Detect which cell encompasses the target text, then output its [x, y] center coordinate. 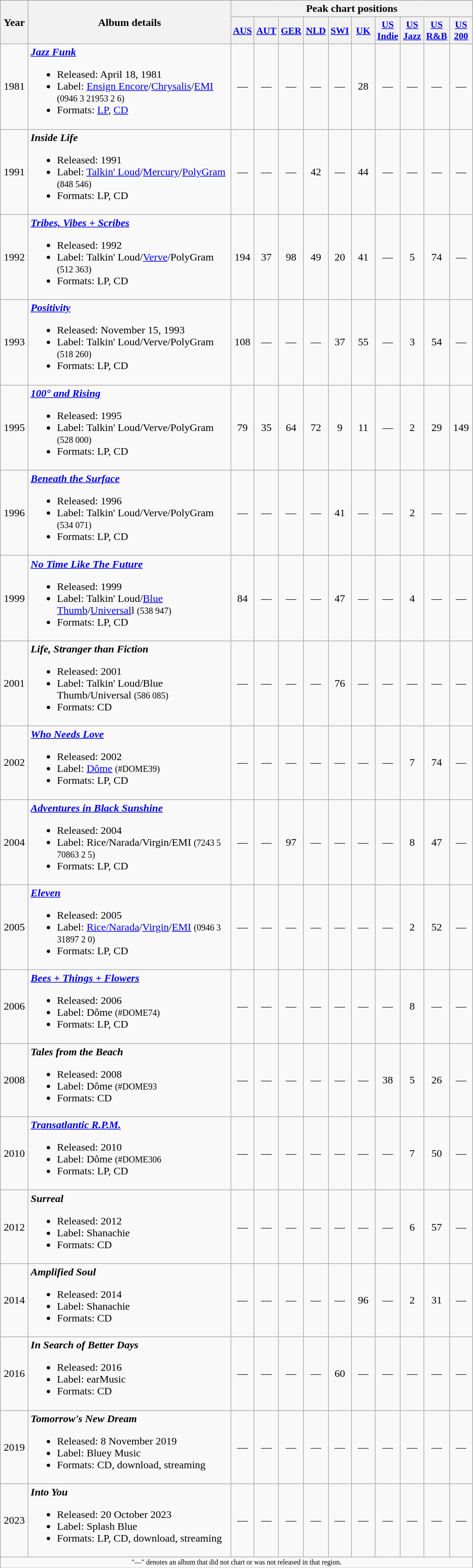
49 [316, 257]
3 [412, 342]
Bees + Things + FlowersReleased: 2006Label: Dôme (#DOME74)Formats: LP, CD [129, 1007]
Album details [129, 22]
AUT [267, 31]
1981 [14, 87]
60 [340, 1373]
38 [388, 1080]
2001 [14, 683]
SWI [340, 31]
2005 [14, 927]
1991 [14, 172]
2016 [14, 1373]
149 [461, 427]
54 [437, 342]
84 [242, 598]
29 [437, 427]
2019 [14, 1447]
2006 [14, 1007]
2023 [14, 1520]
In Search of Better DaysReleased: 2016Label: earMusicFormats: CD [129, 1373]
72 [316, 427]
1993 [14, 342]
US Indie [388, 31]
2012 [14, 1227]
1996 [14, 513]
US Jazz [412, 31]
96 [363, 1300]
ElevenReleased: 2005Label: Rice/Narada/Virgin/EMI (0946 3 31897 2 0)Formats: LP, CD [129, 927]
1999 [14, 598]
98 [291, 257]
Year [14, 22]
Inside LifeReleased: 1991Label: Talkin' Loud/Mercury/PolyGram (848 546)Formats: LP, CD [129, 172]
UK [363, 31]
Tales from the BeachReleased: 2008Label: Dôme (#DOME93Formats: CD [129, 1080]
9 [340, 427]
57 [437, 1227]
1995 [14, 427]
20 [340, 257]
Life, Stranger than FictionReleased: 2001Label: Talkin' Loud/Blue Thumb/Universal (586 085)Formats: CD [129, 683]
2014 [14, 1300]
No Time Like The FutureReleased: 1999Label: Talkin' Loud/Blue Thumb/Universall (538 947)Formats: LP, CD [129, 598]
US 200 [461, 31]
2010 [14, 1154]
52 [437, 927]
108 [242, 342]
26 [437, 1080]
PositivityReleased: November 15, 1993Label: Talkin' Loud/Verve/PolyGram (518 260)Formats: LP, CD [129, 342]
Adventures in Black SunshineReleased: 2004Label: Rice/Narada/Virgin/EMI (7243 5 70863 2 5)Formats: LP, CD [129, 842]
97 [291, 842]
11 [363, 427]
55 [363, 342]
Tomorrow's New DreamReleased: 8 November 2019Label: Bluey MusicFormats: CD, download, streaming [129, 1447]
76 [340, 683]
"—" denotes an album that did not chart or was not released in that region. [237, 1562]
AUS [242, 31]
6 [412, 1227]
SurrealReleased: 2012Label: ShanachieFormats: CD [129, 1227]
Peak chart positions [351, 9]
US R&B [437, 31]
Who Needs LoveReleased: 2002Label: Dôme (#DOME39)Formats: LP, CD [129, 763]
GER [291, 31]
100° and RisingReleased: 1995Label: Talkin' Loud/Verve/PolyGram (528 000)Formats: LP, CD [129, 427]
2008 [14, 1080]
44 [363, 172]
42 [316, 172]
4 [412, 598]
Tribes, Vibes + ScribesReleased: 1992Label: Talkin' Loud/Verve/PolyGram (512 363)Formats: LP, CD [129, 257]
NLD [316, 31]
64 [291, 427]
28 [363, 87]
2002 [14, 763]
50 [437, 1154]
Transatlantic R.P.M.Released: 2010Label: Dôme (#DOME306Formats: LP, CD [129, 1154]
31 [437, 1300]
35 [267, 427]
79 [242, 427]
Beneath the SurfaceReleased: 1996Label: Talkin' Loud/Verve/PolyGram (534 071)Formats: LP, CD [129, 513]
Jazz FunkReleased: April 18, 1981Label: Ensign Encore/Chrysalis/EMI (0946 3 21953 2 6)Formats: LP, CD [129, 87]
194 [242, 257]
1992 [14, 257]
2004 [14, 842]
Into YouReleased: 20 October 2023Label: Splash BlueFormats: LP, CD, download, streaming [129, 1520]
Amplified SoulReleased: 2014Label: ShanachieFormats: CD [129, 1300]
